Scan for the cell matching the given text and deliver its (X, Y) coordinate at center. 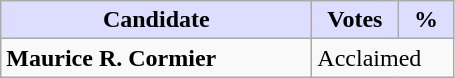
Candidate (156, 20)
% (426, 20)
Votes (355, 20)
Maurice R. Cormier (156, 58)
Acclaimed (383, 58)
